Scan for the cell matching the given text and deliver its (X, Y) coordinate at center. 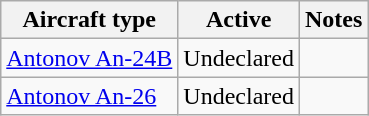
Notes (333, 20)
Antonov An-24B (90, 58)
Antonov An-26 (90, 96)
Aircraft type (90, 20)
Active (239, 20)
